Scan for the cell matching the given text and deliver its (x, y) coordinate at center. 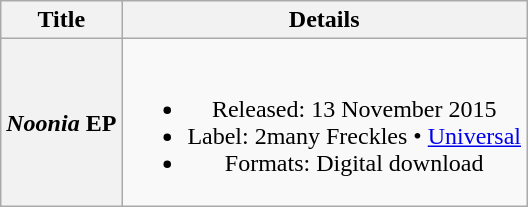
Details (324, 20)
Title (62, 20)
Noonia EP (62, 122)
Released: 13 November 2015Label: 2many Freckles • UniversalFormats: Digital download (324, 122)
